Scan for the cell matching the given text and deliver its [X, Y] coordinate at center. 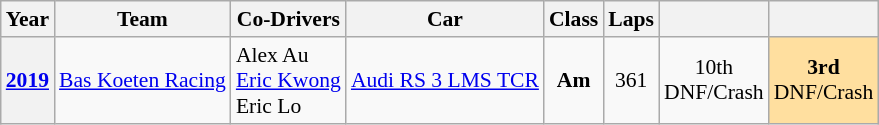
Co-Drivers [288, 19]
Am [574, 80]
Bas Koeten Racing [142, 80]
Audi RS 3 LMS TCR [445, 80]
361 [631, 80]
Alex Au Eric Kwong Eric Lo [288, 80]
2019 [28, 80]
Team [142, 19]
Car [445, 19]
10thDNF/Crash [714, 80]
Class [574, 19]
Year [28, 19]
Laps [631, 19]
3rdDNF/Crash [824, 80]
